Locate the cell with the specified text and output its [x, y] center coordinate. 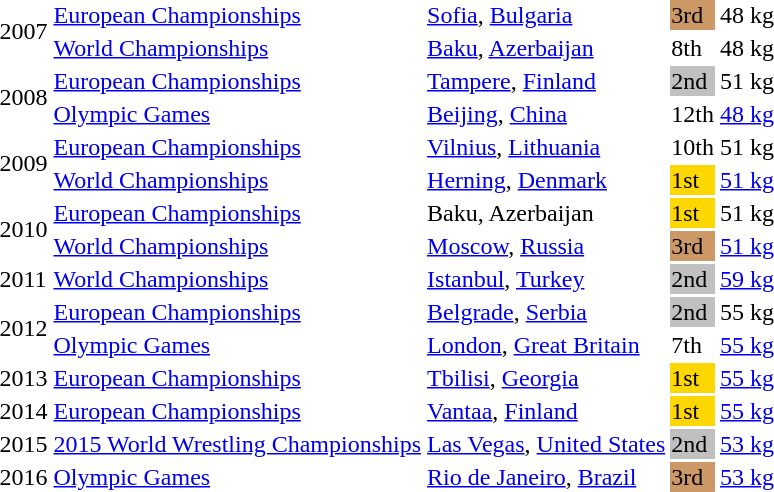
10th [693, 147]
Rio de Janeiro, Brazil [546, 477]
Istanbul, Turkey [546, 279]
Herning, Denmark [546, 180]
Sofia, Bulgaria [546, 15]
2015 World Wrestling Championships [238, 444]
12th [693, 114]
Tampere, Finland [546, 81]
Las Vegas, United States [546, 444]
Tbilisi, Georgia [546, 378]
Vilnius, Lithuania [546, 147]
7th [693, 345]
8th [693, 48]
Vantaa, Finland [546, 411]
Moscow, Russia [546, 246]
London, Great Britain [546, 345]
Beijing, China [546, 114]
Belgrade, Serbia [546, 312]
